Determine the [X, Y] coordinate at the center of the cell enclosing the given text.  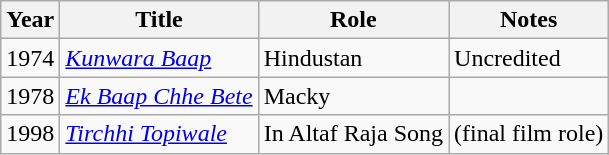
1998 [30, 134]
1978 [30, 96]
Kunwara Baap [159, 58]
Hindustan [353, 58]
1974 [30, 58]
Role [353, 20]
Year [30, 20]
Uncredited [529, 58]
(final film role) [529, 134]
Ek Baap Chhe Bete [159, 96]
Title [159, 20]
In Altaf Raja Song [353, 134]
Notes [529, 20]
Tirchhi Topiwale [159, 134]
Macky [353, 96]
